Determine the [X, Y] coordinate at the center of the cell enclosing the given text.  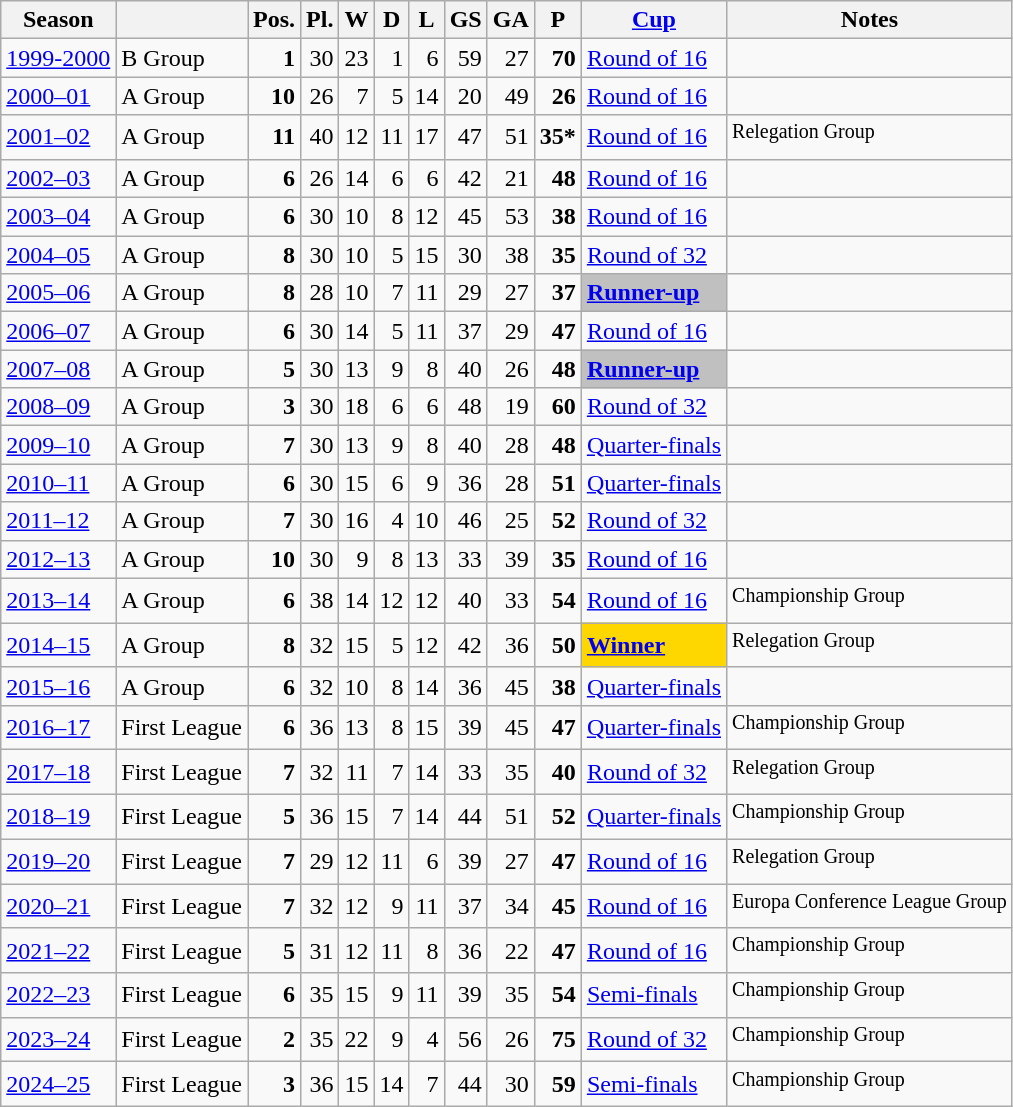
53 [510, 217]
B Group [182, 58]
2024–25 [58, 1084]
19 [510, 407]
17 [426, 138]
2018–19 [58, 816]
75 [558, 1040]
2003–04 [58, 217]
2015–16 [58, 686]
20 [466, 96]
1999-2000 [58, 58]
W [356, 20]
21 [510, 178]
2000–01 [58, 96]
35* [558, 138]
2009–10 [58, 445]
2002–03 [58, 178]
2022–23 [58, 996]
Season [58, 20]
46 [466, 521]
2 [274, 1040]
2012–13 [58, 559]
70 [558, 58]
60 [558, 407]
49 [510, 96]
GA [510, 20]
Notes [870, 20]
2016–17 [58, 728]
D [392, 20]
P [558, 20]
2023–24 [58, 1040]
16 [356, 521]
2007–08 [58, 369]
2017–18 [58, 772]
2001–02 [58, 138]
Winner [654, 646]
25 [510, 521]
50 [558, 646]
2020–21 [58, 906]
Pl. [320, 20]
2005–06 [58, 293]
34 [510, 906]
2021–22 [58, 950]
2011–12 [58, 521]
23 [356, 58]
L [426, 20]
GS [466, 20]
2019–20 [58, 862]
2010–11 [58, 483]
2014–15 [58, 646]
18 [356, 407]
56 [466, 1040]
Pos. [274, 20]
31 [320, 950]
2008–09 [58, 407]
2006–07 [58, 331]
Europa Conference League Group [870, 906]
2004–05 [58, 255]
Cup [654, 20]
2013–14 [58, 600]
